Output the (x, y) coordinate of the center of the cell containing the given text.  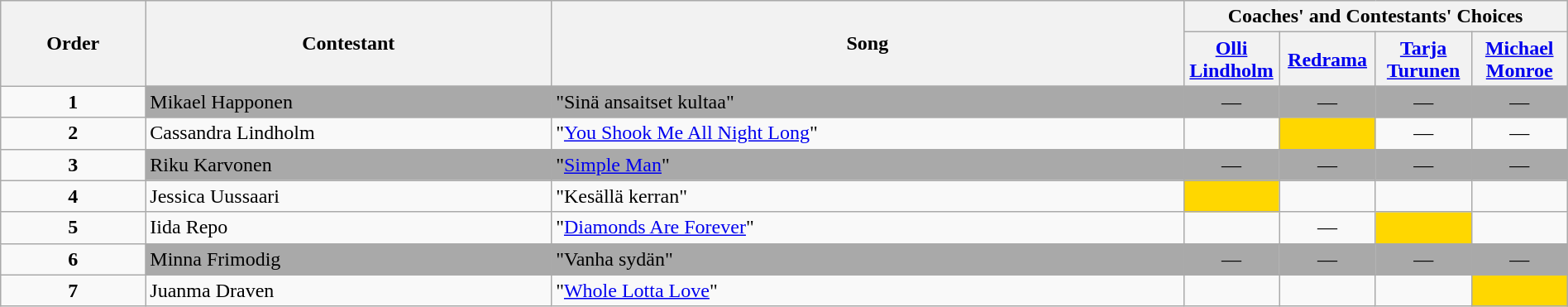
Song (868, 43)
3 (73, 165)
"Vanha sydän" (868, 259)
"Simple Man" (868, 165)
Order (73, 43)
Jessica Uussaari (349, 196)
"Sinä ansaitset kultaa" (868, 102)
4 (73, 196)
Michael Monroe (1519, 60)
Mikael Happonen (349, 102)
Coaches' and Contestants' Choices (1375, 17)
"Diamonds Are Forever" (868, 228)
6 (73, 259)
Tarja Turunen (1423, 60)
Iida Repo (349, 228)
Riku Karvonen (349, 165)
2 (73, 133)
Contestant (349, 43)
Redrama (1327, 60)
Olli Lindholm (1231, 60)
7 (73, 290)
"Whole Lotta Love" (868, 290)
"Kesällä kerran" (868, 196)
5 (73, 228)
"You Shook Me All Night Long" (868, 133)
Cassandra Lindholm (349, 133)
Juanma Draven (349, 290)
Minna Frimodig (349, 259)
1 (73, 102)
